For the text-containing cell, return its midpoint in (x, y) coordinate format. 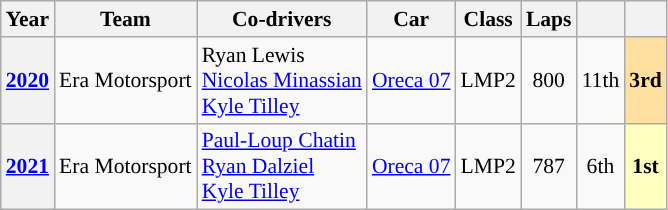
2020 (28, 80)
Co-drivers (282, 19)
3rd (646, 80)
11th (601, 80)
Laps (549, 19)
800 (549, 80)
2021 (28, 166)
Year (28, 19)
787 (549, 166)
6th (601, 166)
Paul-Loup Chatin Ryan Dalziel Kyle Tilley (282, 166)
1st (646, 166)
Team (126, 19)
Class (488, 19)
Car (412, 19)
Ryan Lewis Nicolas Minassian Kyle Tilley (282, 80)
